Determine the [X, Y] coordinate at the center of the cell enclosing the given text.  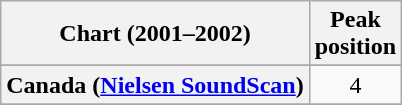
Chart (2001–2002) [155, 34]
Peakposition [355, 34]
Canada (Nielsen SoundScan) [155, 85]
4 [355, 85]
